Detect which cell encompasses the target text, then output its [x, y] center coordinate. 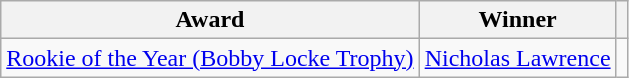
Award [210, 20]
Rookie of the Year (Bobby Locke Trophy) [210, 58]
Nicholas Lawrence [518, 58]
Winner [518, 20]
